Output the (X, Y) coordinate of the center of the cell containing the given text.  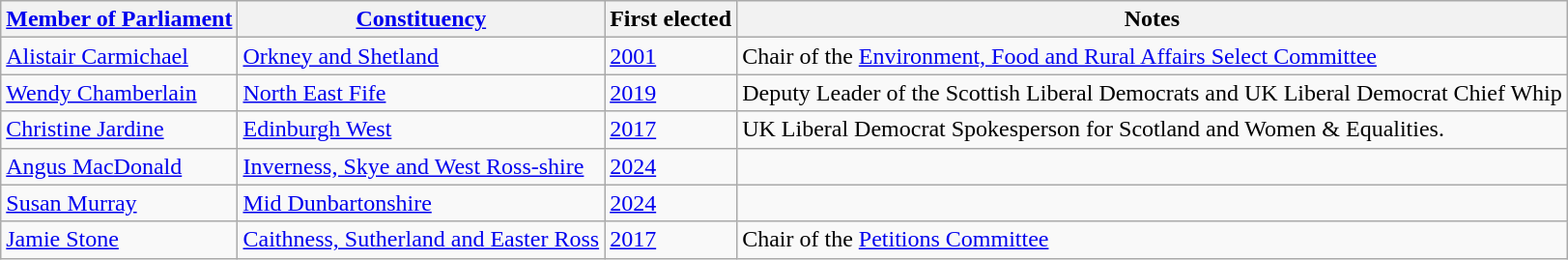
UK Liberal Democrat Spokesperson for Scotland and Women & Equalities. (1153, 130)
Susan Murray (120, 203)
2001 (670, 56)
Edinburgh West (421, 130)
Jamie Stone (120, 240)
First elected (670, 19)
Constituency (421, 19)
North East Fife (421, 93)
Orkney and Shetland (421, 56)
Caithness, Sutherland and Easter Ross (421, 240)
Chair of the Environment, Food and Rural Affairs Select Committee (1153, 56)
Notes (1153, 19)
Deputy Leader of the Scottish Liberal Democrats and UK Liberal Democrat Chief Whip (1153, 93)
Member of Parliament (120, 19)
Angus MacDonald (120, 166)
2019 (670, 93)
Christine Jardine (120, 130)
Chair of the Petitions Committee (1153, 240)
Wendy Chamberlain (120, 93)
Inverness, Skye and West Ross-shire (421, 166)
Mid Dunbartonshire (421, 203)
Alistair Carmichael (120, 56)
